Detect which cell encompasses the target text, then output its (X, Y) center coordinate. 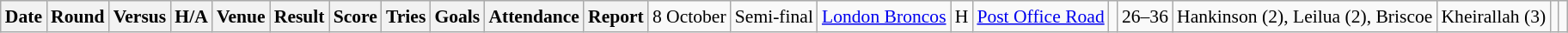
H (962, 16)
Venue (241, 16)
8 October (689, 16)
Attendance (534, 16)
Tries (406, 16)
Score (356, 16)
Semi-final (774, 16)
Goals (457, 16)
Report (616, 16)
26–36 (1145, 16)
Hankinson (2), Leilua (2), Briscoe (1305, 16)
H/A (191, 16)
London Broncos (884, 16)
Result (299, 16)
Date (24, 16)
Post Office Road (1040, 16)
Kheirallah (3) (1493, 16)
Round (77, 16)
Versus (140, 16)
